Locate the cell with the specified text and output its [x, y] center coordinate. 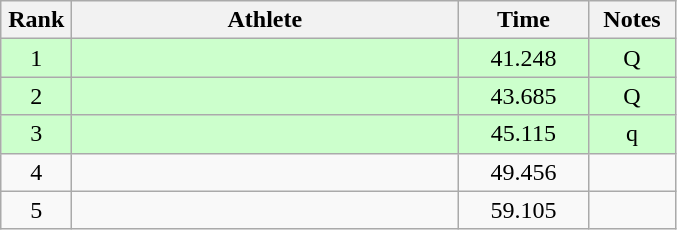
1 [36, 58]
Athlete [265, 20]
59.105 [524, 210]
49.456 [524, 172]
5 [36, 210]
q [632, 134]
4 [36, 172]
41.248 [524, 58]
Rank [36, 20]
Time [524, 20]
2 [36, 96]
43.685 [524, 96]
45.115 [524, 134]
Notes [632, 20]
3 [36, 134]
